Determine the [x, y] coordinate at the center of the cell enclosing the given text.  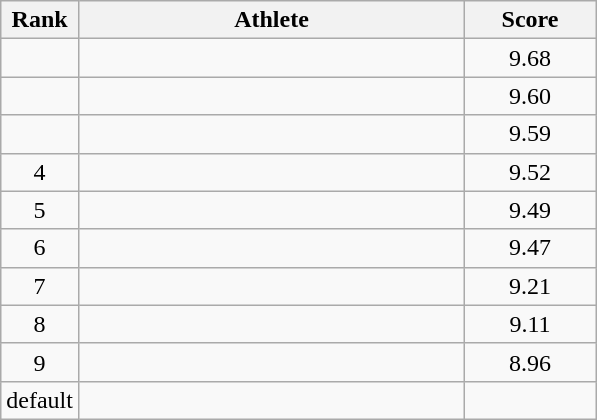
9.49 [530, 210]
4 [40, 172]
9.47 [530, 248]
9.68 [530, 58]
9.52 [530, 172]
9.11 [530, 324]
Athlete [271, 20]
9.21 [530, 286]
default [40, 400]
Score [530, 20]
6 [40, 248]
9.60 [530, 96]
7 [40, 286]
5 [40, 210]
Rank [40, 20]
8 [40, 324]
9.59 [530, 134]
8.96 [530, 362]
9 [40, 362]
